Search for the cell housing the specified text and yield its (X, Y) center coordinate. 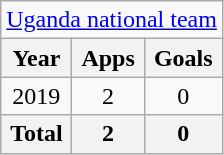
Year (36, 58)
2019 (36, 96)
Total (36, 134)
Uganda national team (112, 20)
Apps (108, 58)
Goals (183, 58)
